For the text-containing cell, return its midpoint in [x, y] coordinate format. 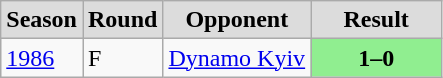
Result [376, 20]
Season [42, 20]
F [122, 58]
Round [122, 20]
Dynamo Kyiv [237, 58]
1–0 [376, 58]
Opponent [237, 20]
1986 [42, 58]
